Find where the given text appears and provide that cell's center as (X, Y) coordinate. 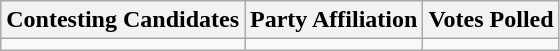
Party Affiliation (334, 20)
Contesting Candidates (123, 20)
Votes Polled (491, 20)
